Search for the cell housing the specified text and yield its [x, y] center coordinate. 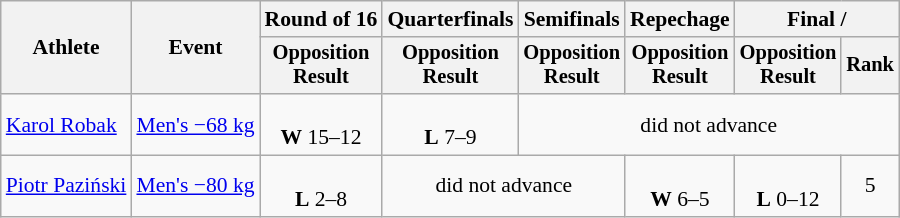
Athlete [66, 48]
5 [870, 186]
L 7–9 [450, 124]
Men's −80 kg [195, 186]
Round of 16 [322, 19]
L 2–8 [322, 186]
Piotr Paziński [66, 186]
Final / [817, 19]
Semifinals [572, 19]
Karol Robak [66, 124]
Repechage [680, 19]
Men's −68 kg [195, 124]
Quarterfinals [450, 19]
Rank [870, 66]
L 0–12 [788, 186]
W 6–5 [680, 186]
W 15–12 [322, 124]
Event [195, 48]
